For the text-containing cell, return its midpoint in (X, Y) coordinate format. 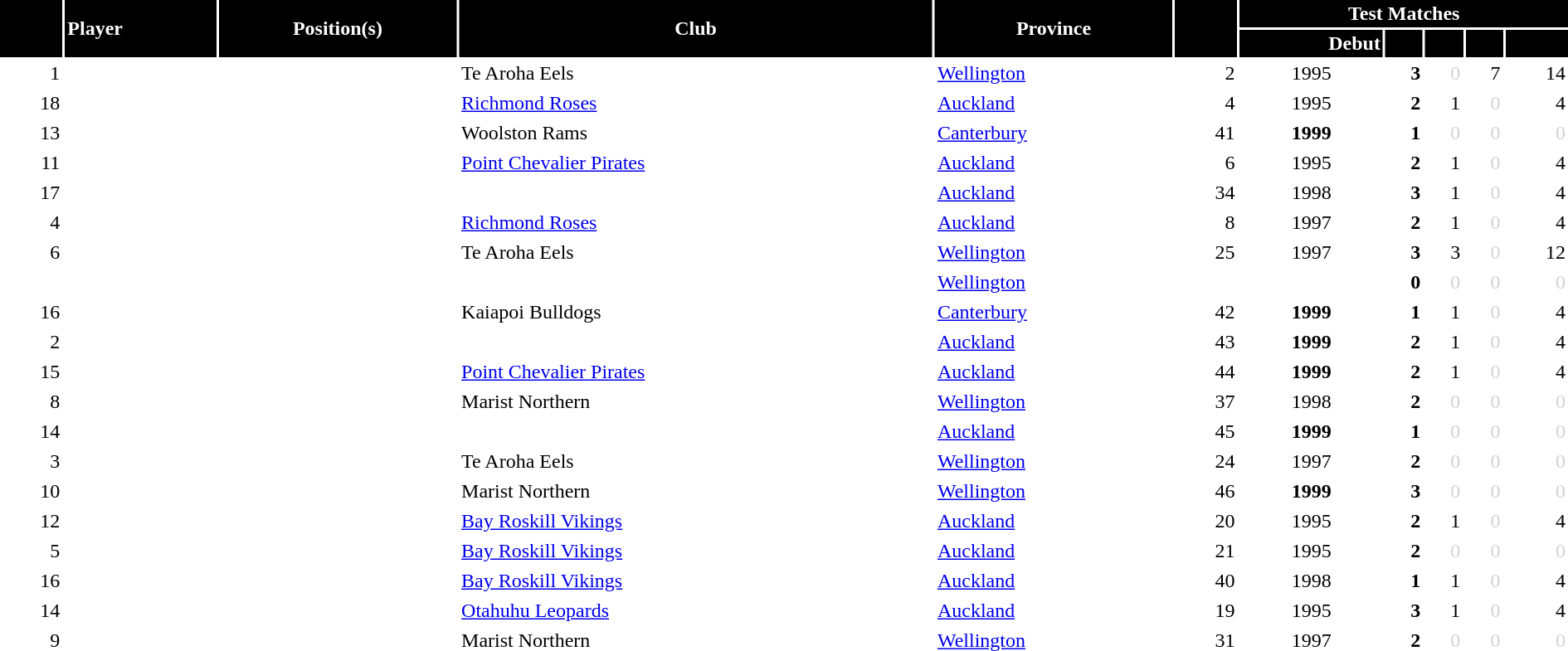
42 (1206, 312)
15 (32, 372)
44 (1206, 372)
Test Matches (1404, 13)
37 (1206, 401)
7 (1483, 73)
46 (1206, 491)
Otahuhu Leopards (695, 610)
19 (1206, 610)
41 (1206, 133)
Position(s) (338, 28)
Woolston Rams (695, 133)
13 (32, 133)
10 (32, 491)
18 (32, 103)
21 (1206, 551)
Debut (1311, 43)
20 (1206, 521)
45 (1206, 431)
Kaiapoi Bulldogs (695, 312)
43 (1206, 342)
5 (32, 551)
24 (1206, 461)
17 (32, 192)
Player (140, 28)
25 (1206, 252)
11 (32, 163)
40 (1206, 581)
Club (695, 28)
34 (1206, 192)
Province (1054, 28)
